For the text-containing cell, return its midpoint in [X, Y] coordinate format. 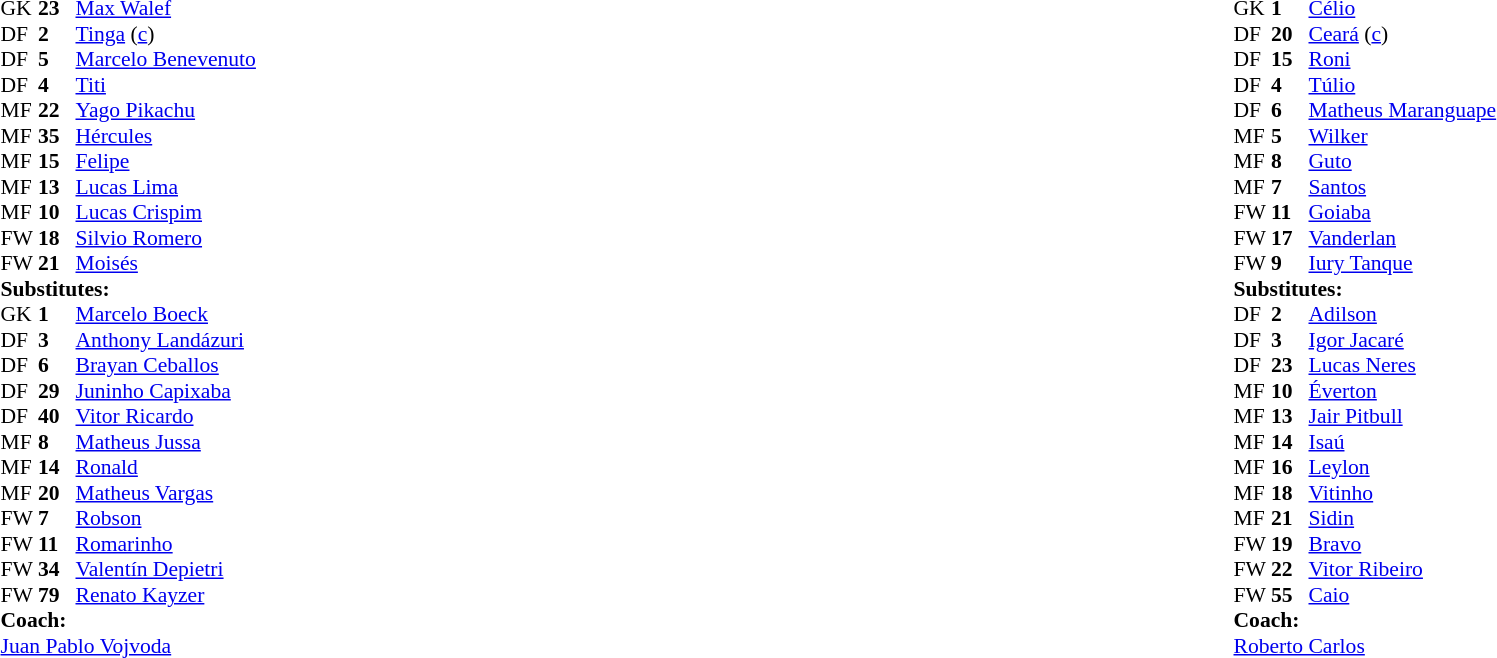
Iury Tanque [1402, 263]
9 [1290, 263]
Roni [1402, 59]
Wilker [1402, 136]
Santos [1402, 187]
Marcelo Benevenuto [166, 59]
19 [1290, 544]
Renato Kayzer [166, 595]
Anthony Landázuri [166, 340]
Túlio [1402, 85]
Goiaba [1402, 213]
Yago Pikachu [166, 111]
Guto [1402, 161]
Ceará (c) [1402, 34]
16 [1290, 467]
79 [57, 595]
Jair Pitbull [1402, 417]
Matheus Vargas [166, 493]
Isaú [1402, 442]
Hércules [166, 136]
Robson [166, 519]
Lucas Lima [166, 187]
Igor Jacaré [1402, 340]
Sidin [1402, 519]
Éverton [1402, 391]
29 [57, 391]
Valentín Depietri [166, 569]
Vitinho [1402, 493]
Vanderlan [1402, 238]
Ronald [166, 467]
17 [1290, 238]
Juninho Capixaba [166, 391]
Moisés [166, 263]
Matheus Maranguape [1402, 111]
55 [1290, 595]
23 [1290, 365]
GK [19, 315]
Felipe [166, 161]
Silvio Romero [166, 238]
Titi [166, 85]
40 [57, 417]
Caio [1402, 595]
Vitor Ribeiro [1402, 569]
Adilson [1402, 315]
Marcelo Boeck [166, 315]
Lucas Neres [1402, 365]
Brayan Ceballos [166, 365]
Lucas Crispim [166, 213]
34 [57, 569]
Matheus Jussa [166, 442]
35 [57, 136]
Bravo [1402, 544]
1 [57, 315]
Leylon [1402, 467]
Romarinho [166, 544]
Vitor Ricardo [166, 417]
Tinga (c) [166, 34]
